Output the [X, Y] coordinate of the center of the cell containing the given text.  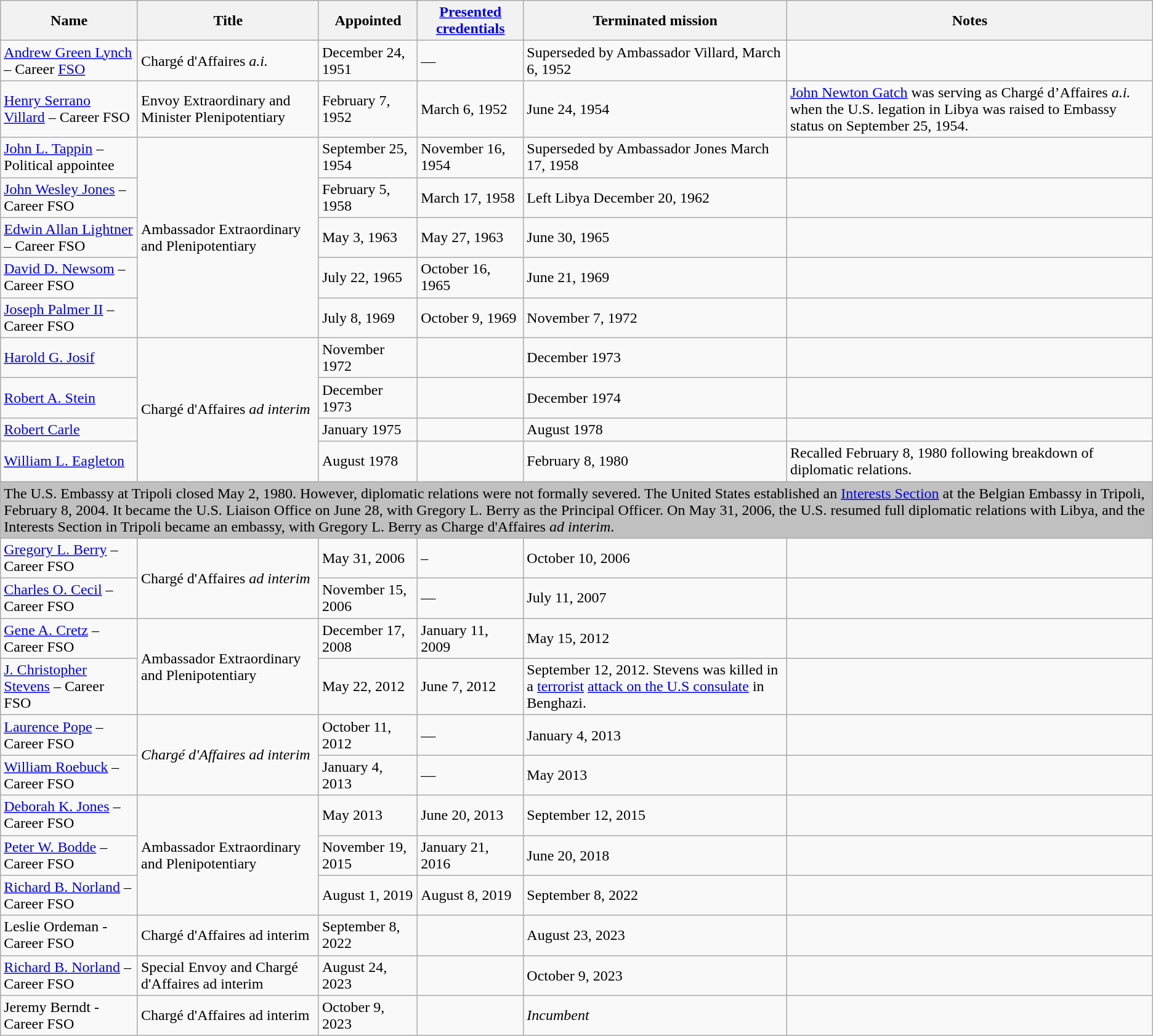
Robert Carle [69, 429]
Terminated mission [655, 21]
May 22, 2012 [368, 687]
June 24, 1954 [655, 109]
November 1972 [368, 357]
Chargé d'Affaires a.i. [228, 60]
Appointed [368, 21]
Henry Serrano Villard – Career FSO [69, 109]
Jeremy Berndt - Career FSO [69, 1015]
William L. Eagleton [69, 461]
August 1, 2019 [368, 896]
June 20, 2018 [655, 855]
July 11, 2007 [655, 599]
Superseded by Ambassador Villard, March 6, 1952 [655, 60]
Gene A. Cretz – Career FSO [69, 638]
February 5, 1958 [368, 197]
October 10, 2006 [655, 558]
June 7, 2012 [471, 687]
December 17, 2008 [368, 638]
January 21, 2016 [471, 855]
November 16, 1954 [471, 158]
September 12, 2015 [655, 815]
Recalled February 8, 1980 following breakdown of diplomatic relations. [969, 461]
Left Libya December 20, 1962 [655, 197]
– [471, 558]
July 22, 1965 [368, 277]
March 6, 1952 [471, 109]
Leslie Ordeman - Career FSO [69, 935]
June 30, 1965 [655, 238]
John Newton Gatch was serving as Chargé d’Affaires a.i. when the U.S. legation in Libya was raised to Embassy status on September 25, 1954. [969, 109]
September 12, 2012. Stevens was killed in a terrorist attack on the U.S consulate in Benghazi. [655, 687]
David D. Newsom – Career FSO [69, 277]
November 19, 2015 [368, 855]
Special Envoy and Chargé d'Affaires ad interim [228, 976]
September 25, 1954 [368, 158]
Envoy Extraordinary and Minister Plenipotentiary [228, 109]
May 3, 1963 [368, 238]
Gregory L. Berry – Career FSO [69, 558]
Presented credentials [471, 21]
August 8, 2019 [471, 896]
May 31, 2006 [368, 558]
Laurence Pope – Career FSO [69, 735]
October 9, 1969 [471, 318]
Peter W. Bodde – Career FSO [69, 855]
October 11, 2012 [368, 735]
November 7, 1972 [655, 318]
J. Christopher Stevens – Career FSO [69, 687]
May 15, 2012 [655, 638]
William Roebuck – Career FSO [69, 775]
Deborah K. Jones – Career FSO [69, 815]
Edwin Allan Lightner – Career FSO [69, 238]
January 1975 [368, 429]
Harold G. Josif [69, 357]
August 23, 2023 [655, 935]
Name [69, 21]
February 7, 1952 [368, 109]
Incumbent [655, 1015]
May 27, 1963 [471, 238]
February 8, 1980 [655, 461]
August 24, 2023 [368, 976]
October 16, 1965 [471, 277]
Robert A. Stein [69, 398]
John L. Tappin – Political appointee [69, 158]
January 11, 2009 [471, 638]
July 8, 1969 [368, 318]
Charles O. Cecil – Career FSO [69, 599]
December 1974 [655, 398]
Superseded by Ambassador Jones March 17, 1958 [655, 158]
Title [228, 21]
Notes [969, 21]
June 20, 2013 [471, 815]
December 24, 1951 [368, 60]
Joseph Palmer II – Career FSO [69, 318]
John Wesley Jones – Career FSO [69, 197]
March 17, 1958 [471, 197]
Andrew Green Lynch – Career FSO [69, 60]
June 21, 1969 [655, 277]
November 15, 2006 [368, 599]
